Scan for the cell matching the given text and deliver its (X, Y) coordinate at center. 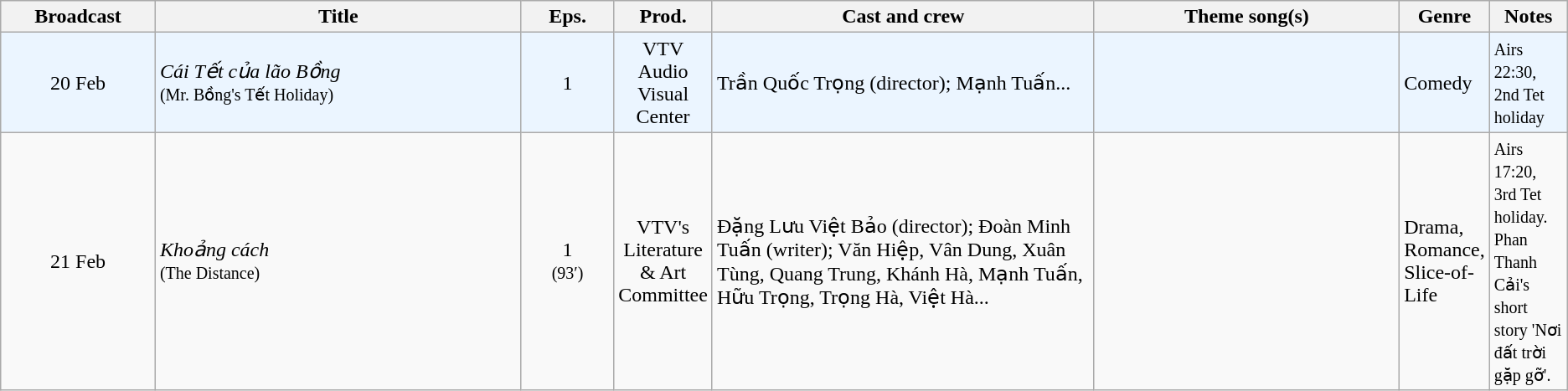
Comedy (1445, 82)
1 (567, 82)
Khoảng cách (The Distance) (338, 261)
VTV's Literature & Art Committee (663, 261)
Drama, Romance, Slice-of-Life (1445, 261)
Airs 22:30, 2nd Tet holiday (1528, 82)
Broadcast (79, 17)
Cast and crew (903, 17)
Airs 17:20, 3rd Tet holiday. Phan Thanh Cải's short story 'Nơi đất trời gặp gỡ'. (1528, 261)
Genre (1445, 17)
Eps. (567, 17)
Title (338, 17)
20 Feb (79, 82)
1(93′) (567, 261)
VTV Audio Visual Center (663, 82)
Notes (1528, 17)
Theme song(s) (1246, 17)
Trần Quốc Trọng (director); Mạnh Tuấn... (903, 82)
Cái Tết của lão Bồng (Mr. Bồng's Tết Holiday) (338, 82)
Prod. (663, 17)
21 Feb (79, 261)
